Pinpoint the cell where the given text exists, returning its [x, y] midpoint coordinate. 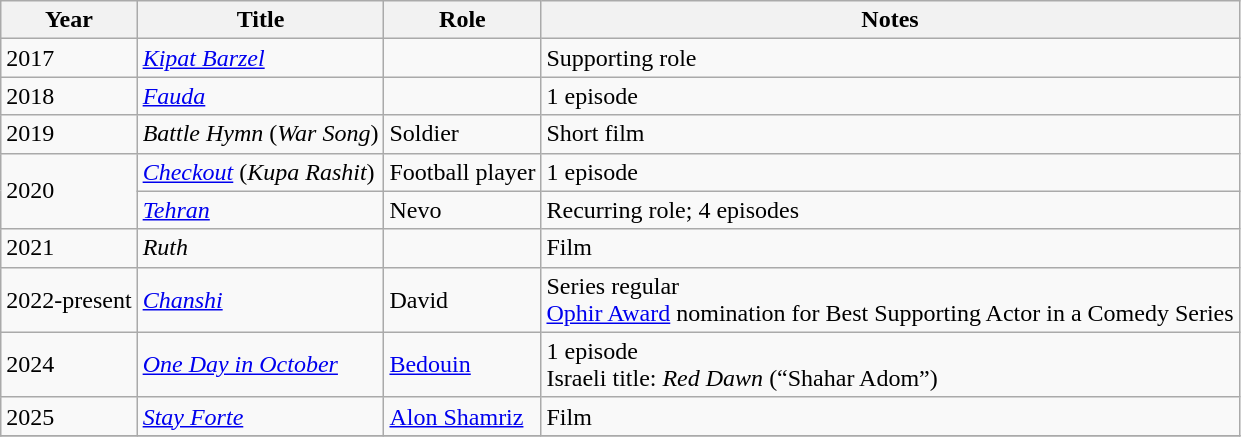
Soldier [462, 134]
Fauda [260, 96]
Notes [890, 20]
2020 [69, 191]
Nevo [462, 210]
1 episodeIsraeli title: Red Dawn (“Shahar Adom”) [890, 364]
David [462, 300]
Recurring role; 4 episodes [890, 210]
2025 [69, 416]
2022-present [69, 300]
2021 [69, 248]
Tehran [260, 210]
Bedouin [462, 364]
Chanshi [260, 300]
Year [69, 20]
One Day in October [260, 364]
2018 [69, 96]
Alon Shamriz [462, 416]
Battle Hymn (War Song) [260, 134]
Checkout (Kupa Rashit) [260, 172]
Stay Forte [260, 416]
Title [260, 20]
Supporting role [890, 58]
2017 [69, 58]
Football player [462, 172]
Role [462, 20]
Short film [890, 134]
Series regularOphir Award nomination for Best Supporting Actor in a Comedy Series [890, 300]
2019 [69, 134]
Ruth [260, 248]
Kipat Barzel [260, 58]
2024 [69, 364]
